Extract the (x, y) coordinate from the center of the cell holding the provided text.  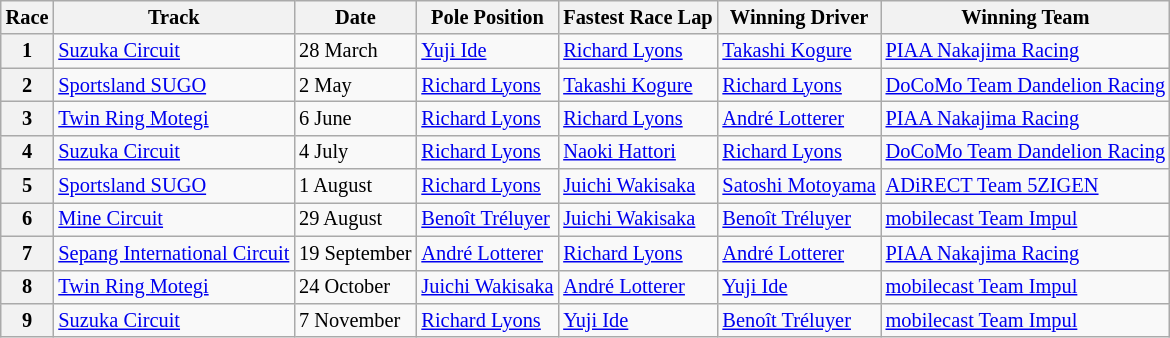
Mine Circuit (174, 219)
Winning Driver (800, 17)
Winning Team (1026, 17)
1 August (355, 186)
3 (28, 118)
Race (28, 17)
2 May (355, 85)
5 (28, 186)
6 (28, 219)
Pole Position (487, 17)
Naoki Hattori (638, 152)
Sepang International Circuit (174, 253)
8 (28, 287)
2 (28, 85)
9 (28, 320)
29 August (355, 219)
6 June (355, 118)
28 March (355, 51)
4 July (355, 152)
7 (28, 253)
19 September (355, 253)
7 November (355, 320)
4 (28, 152)
Satoshi Motoyama (800, 186)
24 October (355, 287)
Fastest Race Lap (638, 17)
Date (355, 17)
ADiRECT Team 5ZIGEN (1026, 186)
1 (28, 51)
Track (174, 17)
